Extract the [x, y] coordinate from the center of the cell holding the provided text.  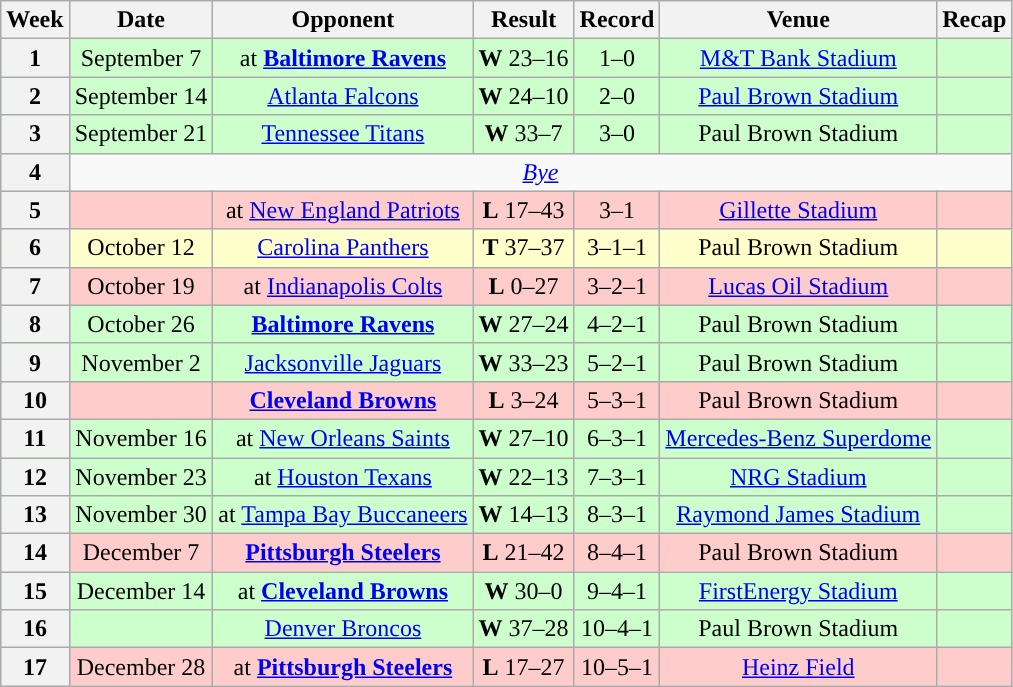
1–0 [617, 58]
9–4–1 [617, 591]
W 24–10 [524, 96]
9 [35, 362]
November 30 [141, 515]
Raymond James Stadium [798, 515]
Record [617, 20]
December 14 [141, 591]
3–1–1 [617, 248]
November 16 [141, 438]
Opponent [343, 20]
5–2–1 [617, 362]
December 7 [141, 553]
at Baltimore Ravens [343, 58]
17 [35, 667]
at Tampa Bay Buccaneers [343, 515]
October 19 [141, 286]
4–2–1 [617, 324]
10–5–1 [617, 667]
W 33–23 [524, 362]
2–0 [617, 96]
4 [35, 172]
5 [35, 210]
L 17–27 [524, 667]
Recap [974, 20]
at New Orleans Saints [343, 438]
6 [35, 248]
at Houston Texans [343, 477]
L 3–24 [524, 400]
Tennessee Titans [343, 134]
Jacksonville Jaguars [343, 362]
Cleveland Browns [343, 400]
8–3–1 [617, 515]
November 23 [141, 477]
3–2–1 [617, 286]
13 [35, 515]
W 27–10 [524, 438]
W 33–7 [524, 134]
W 30–0 [524, 591]
Gillette Stadium [798, 210]
3 [35, 134]
3–1 [617, 210]
Week [35, 20]
Denver Broncos [343, 629]
12 [35, 477]
October 12 [141, 248]
Venue [798, 20]
10–4–1 [617, 629]
W 27–24 [524, 324]
W 37–28 [524, 629]
6–3–1 [617, 438]
at New England Patriots [343, 210]
FirstEnergy Stadium [798, 591]
M&T Bank Stadium [798, 58]
W 22–13 [524, 477]
Result [524, 20]
3–0 [617, 134]
8–4–1 [617, 553]
Bye [540, 172]
15 [35, 591]
NRG Stadium [798, 477]
September 14 [141, 96]
at Cleveland Browns [343, 591]
Heinz Field [798, 667]
Carolina Panthers [343, 248]
16 [35, 629]
September 7 [141, 58]
December 28 [141, 667]
Atlanta Falcons [343, 96]
W 23–16 [524, 58]
T 37–37 [524, 248]
1 [35, 58]
14 [35, 553]
at Pittsburgh Steelers [343, 667]
Lucas Oil Stadium [798, 286]
L 21–42 [524, 553]
Baltimore Ravens [343, 324]
11 [35, 438]
Date [141, 20]
5–3–1 [617, 400]
September 21 [141, 134]
October 26 [141, 324]
at Indianapolis Colts [343, 286]
L 17–43 [524, 210]
7 [35, 286]
Pittsburgh Steelers [343, 553]
November 2 [141, 362]
8 [35, 324]
2 [35, 96]
7–3–1 [617, 477]
W 14–13 [524, 515]
L 0–27 [524, 286]
10 [35, 400]
Mercedes-Benz Superdome [798, 438]
